Capture the cell that displays the provided text and extract its [X, Y] central coordinate. 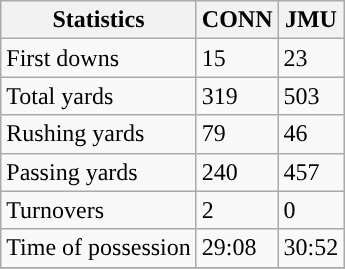
29:08 [237, 248]
15 [237, 58]
240 [237, 172]
319 [237, 96]
503 [311, 96]
0 [311, 210]
First downs [99, 58]
Passing yards [99, 172]
79 [237, 134]
2 [237, 210]
Turnovers [99, 210]
46 [311, 134]
457 [311, 172]
Statistics [99, 20]
CONN [237, 20]
Total yards [99, 96]
Time of possession [99, 248]
30:52 [311, 248]
23 [311, 58]
JMU [311, 20]
Rushing yards [99, 134]
